Find where the given text appears and provide that cell's center as (X, Y) coordinate. 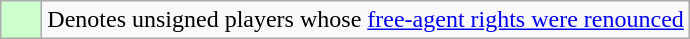
Denotes unsigned players whose free-agent rights were renounced (366, 20)
